Identify which cell holds the provided text, then report its [x, y] central coordinate. 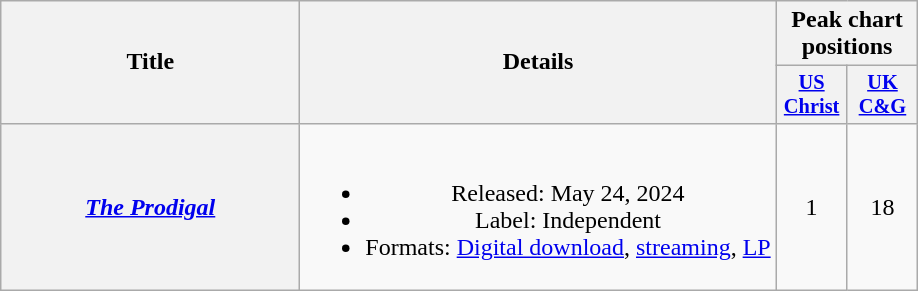
UKC&G [882, 95]
Peak chart positions [847, 34]
The Prodigal [150, 206]
USChrist [812, 95]
18 [882, 206]
1 [812, 206]
Released: May 24, 2024Label: IndependentFormats: Digital download, streaming, LP [538, 206]
Title [150, 62]
Details [538, 62]
